Find where the given text appears and provide that cell's center as (x, y) coordinate. 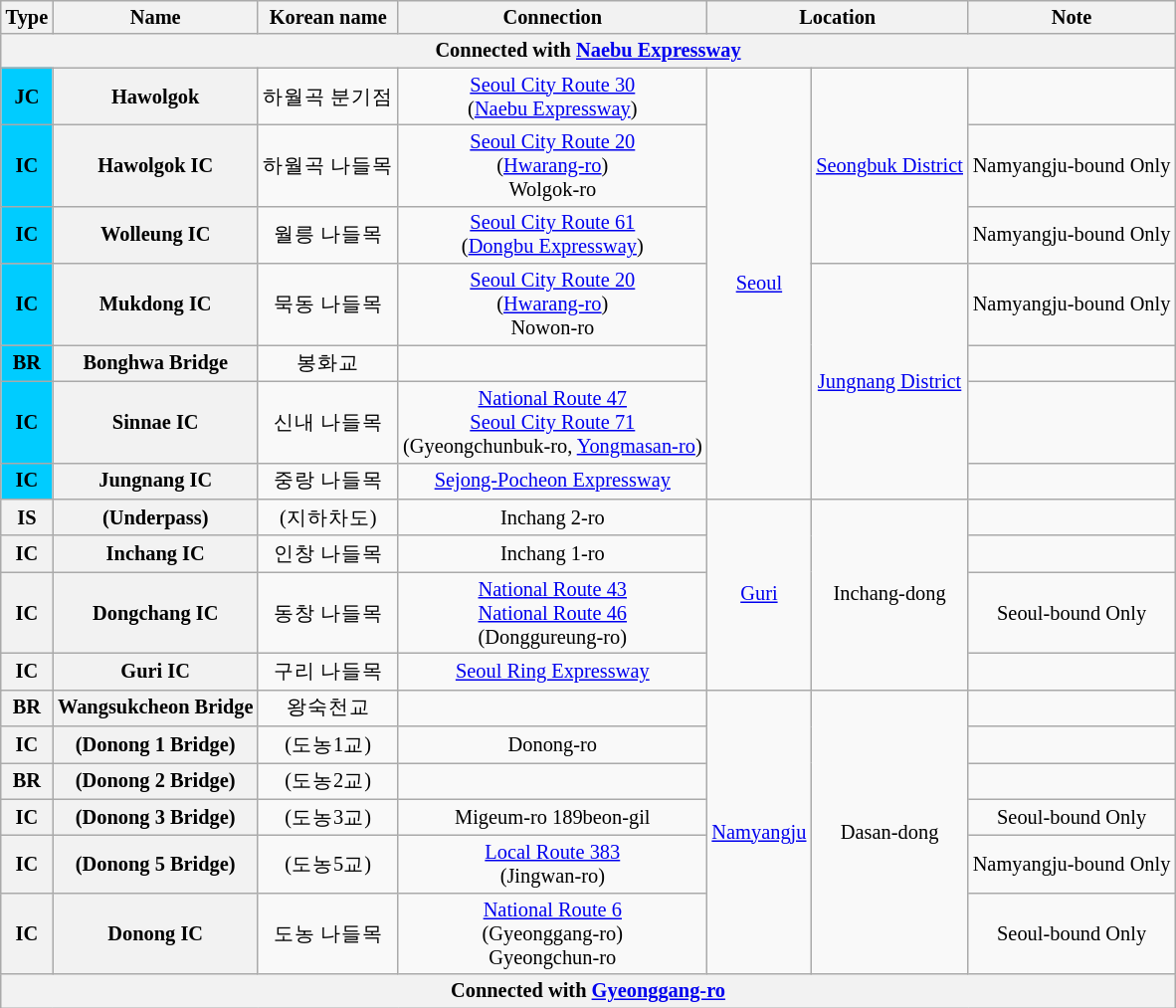
왕숙천교 (328, 708)
Hawolgok IC (155, 165)
(도농3교) (328, 818)
Inchang 1-ro (552, 553)
Sejong-Pocheon Expressway (552, 482)
(Donong 2 Bridge) (155, 780)
Seoul (760, 284)
Seoul City Route 20(Hwarang-ro)Nowon-ro (552, 304)
Local Route 383(Jingwan-ro) (552, 865)
Namyangju (760, 832)
Mukdong IC (155, 304)
Guri IC (155, 671)
Donong IC (155, 933)
National Route 47Seoul City Route 71(Gyeongchunbuk-ro, Yongmasan-ro) (552, 422)
Jungnang District (889, 382)
IS (27, 517)
Hawolgok (155, 97)
(도농2교) (328, 780)
(Donong 3 Bridge) (155, 818)
Note (1072, 17)
JC (27, 97)
중랑 나들목 (328, 482)
Seoul City Route 61(Dongbu Expressway) (552, 235)
Location (838, 17)
Dasan-dong (889, 832)
Seoul City Route 30(Naebu Expressway) (552, 97)
동창 나들목 (328, 613)
Migeum-ro 189beon-gil (552, 818)
Wolleung IC (155, 235)
Connection (552, 17)
(Donong 1 Bridge) (155, 744)
하월곡 나들목 (328, 165)
구리 나들목 (328, 671)
(지하차도) (328, 517)
Name (155, 17)
(도농1교) (328, 744)
National Route 43National Route 46(Donggureung-ro) (552, 613)
(도농5교) (328, 865)
Guri (760, 594)
도농 나들목 (328, 933)
Jungnang IC (155, 482)
Seoul City Route 20(Hwarang-ro)Wolgok-ro (552, 165)
신내 나들목 (328, 422)
Type (27, 17)
Seongbuk District (889, 165)
월릉 나들목 (328, 235)
Wangsukcheon Bridge (155, 708)
Connected with Naebu Expressway (589, 51)
Seoul Ring Expressway (552, 671)
인창 나들목 (328, 553)
Inchang 2-ro (552, 517)
Inchang IC (155, 553)
봉화교 (328, 362)
Sinnae IC (155, 422)
National Route 6(Gyeonggang-ro)Gyeongchun-ro (552, 933)
(Underpass) (155, 517)
Connected with Gyeonggang-ro (589, 991)
Korean name (328, 17)
Dongchang IC (155, 613)
Donong-ro (552, 744)
묵동 나들목 (328, 304)
하월곡 분기점 (328, 97)
Inchang-dong (889, 594)
Bonghwa Bridge (155, 362)
(Donong 5 Bridge) (155, 865)
